For the text-containing cell, return its midpoint in (X, Y) coordinate format. 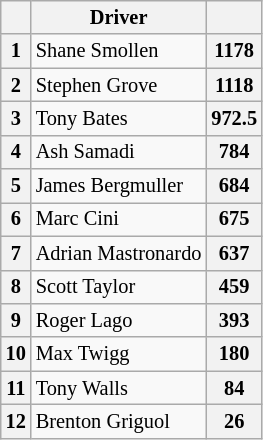
Ash Samadi (119, 152)
180 (234, 354)
Adrian Mastronardo (119, 253)
8 (16, 287)
Stephen Grove (119, 85)
393 (234, 320)
7 (16, 253)
972.5 (234, 118)
1178 (234, 51)
3 (16, 118)
Tony Bates (119, 118)
26 (234, 421)
9 (16, 320)
2 (16, 85)
1118 (234, 85)
Brenton Griguol (119, 421)
5 (16, 186)
10 (16, 354)
James Bergmuller (119, 186)
Scott Taylor (119, 287)
637 (234, 253)
4 (16, 152)
11 (16, 388)
6 (16, 219)
684 (234, 186)
Tony Walls (119, 388)
Shane Smollen (119, 51)
12 (16, 421)
84 (234, 388)
Driver (119, 17)
Max Twigg (119, 354)
1 (16, 51)
675 (234, 219)
Marc Cini (119, 219)
784 (234, 152)
459 (234, 287)
Roger Lago (119, 320)
